Scan for the cell matching the given text and deliver its (X, Y) coordinate at center. 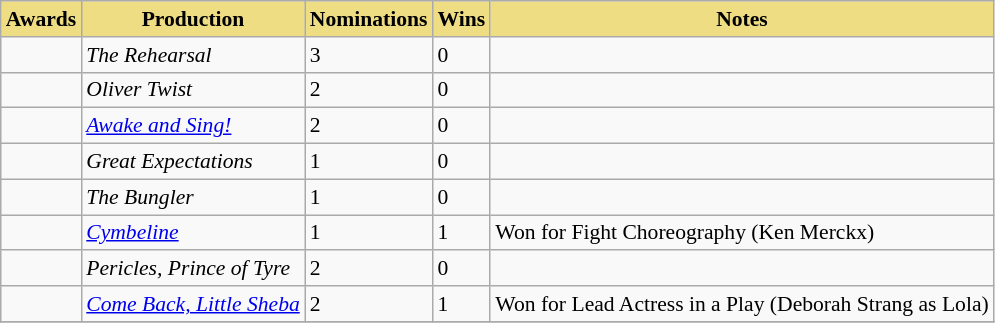
Great Expectations (193, 162)
Won for Lead Actress in a Play (Deborah Strang as Lola) (742, 304)
Wins (461, 19)
Awake and Sing! (193, 126)
Awards (41, 19)
Oliver Twist (193, 90)
3 (369, 55)
The Rehearsal (193, 55)
Cymbeline (193, 233)
Come Back, Little Sheba (193, 304)
Notes (742, 19)
Pericles, Prince of Tyre (193, 269)
The Bungler (193, 197)
Nominations (369, 19)
Won for Fight Choreography (Ken Merckx) (742, 233)
Production (193, 19)
